Detect which cell encompasses the target text, then output its (x, y) center coordinate. 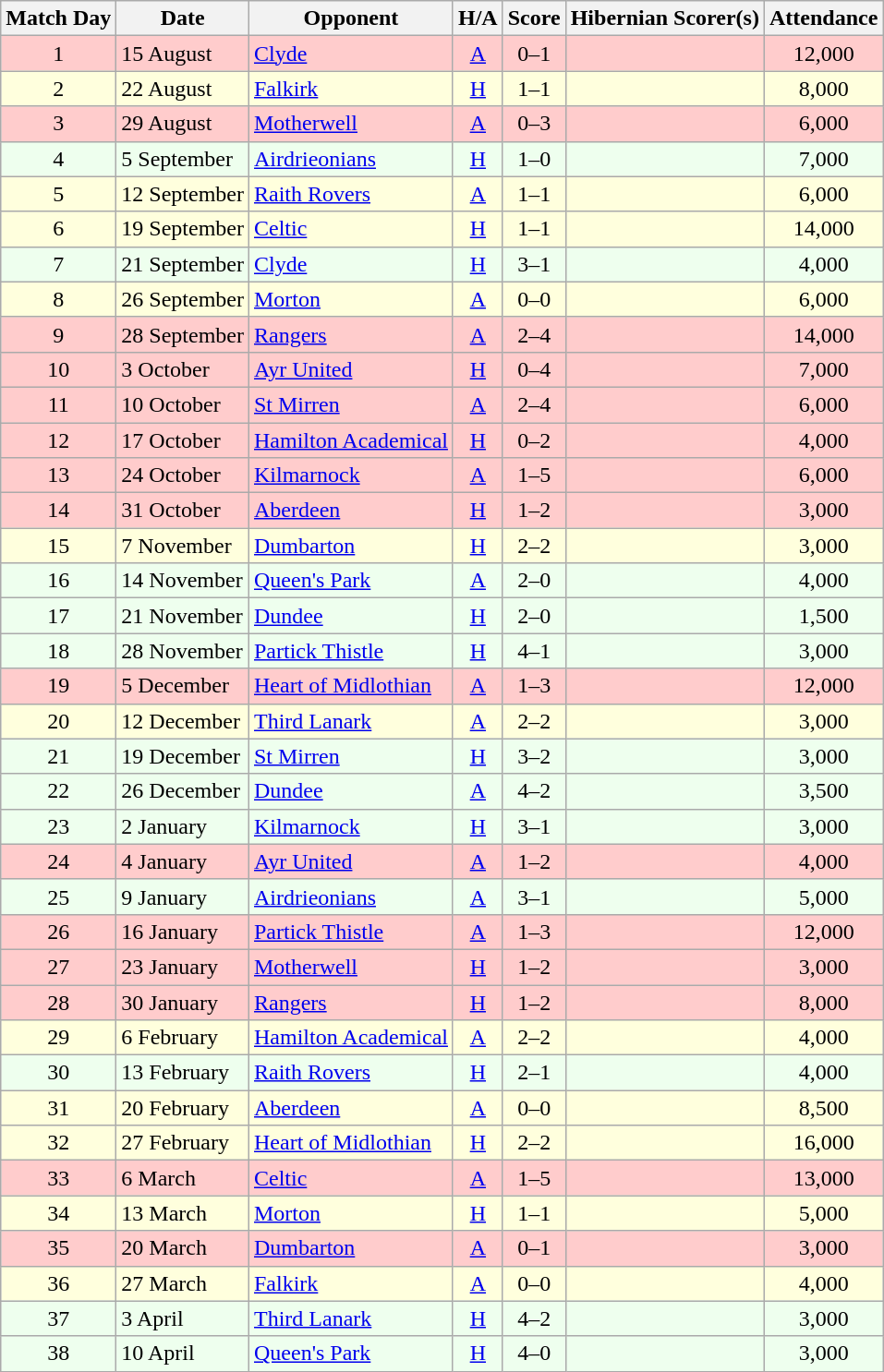
13 March (183, 1213)
0–3 (534, 124)
1,500 (823, 616)
29 August (183, 124)
29 (59, 1038)
2 (59, 89)
3 (59, 124)
13,000 (823, 1178)
28 (59, 1002)
7 November (183, 546)
H/A (478, 18)
24 (59, 861)
8,500 (823, 1108)
21 November (183, 616)
18 (59, 651)
36 (59, 1283)
20 March (183, 1248)
6 March (183, 1178)
1–0 (534, 159)
12 (59, 440)
3 October (183, 369)
26 (59, 932)
27 (59, 967)
31 (59, 1108)
28 September (183, 334)
34 (59, 1213)
21 September (183, 264)
14 (59, 511)
4 January (183, 861)
3 April (183, 1318)
35 (59, 1248)
37 (59, 1318)
8 (59, 299)
16 January (183, 932)
16,000 (823, 1143)
19 September (183, 229)
0–2 (534, 440)
9 (59, 334)
Date (183, 18)
19 (59, 686)
22 (59, 791)
0–4 (534, 369)
27 March (183, 1283)
19 December (183, 756)
30 January (183, 1002)
7 (59, 264)
15 August (183, 54)
13 (59, 475)
6 February (183, 1038)
23 January (183, 967)
24 October (183, 475)
30 (59, 1073)
11 (59, 404)
9 January (183, 897)
2 January (183, 826)
12 December (183, 721)
4–1 (534, 651)
3,500 (823, 791)
5 (59, 194)
26 December (183, 791)
12 September (183, 194)
28 November (183, 651)
Opponent (351, 18)
1 (59, 54)
22 August (183, 89)
17 (59, 616)
17 October (183, 440)
26 September (183, 299)
4 (59, 159)
10 October (183, 404)
21 (59, 756)
6 (59, 229)
3–2 (534, 756)
16 (59, 581)
Hibernian Scorer(s) (665, 18)
20 (59, 721)
23 (59, 826)
10 (59, 369)
Score (534, 18)
10 April (183, 1354)
31 October (183, 511)
33 (59, 1178)
25 (59, 897)
13 February (183, 1073)
38 (59, 1354)
27 February (183, 1143)
14 November (183, 581)
Match Day (59, 18)
5 September (183, 159)
32 (59, 1143)
2–1 (534, 1073)
15 (59, 546)
20 February (183, 1108)
Attendance (823, 18)
5 December (183, 686)
4–0 (534, 1354)
